Output the (X, Y) coordinate of the center of the cell containing the given text.  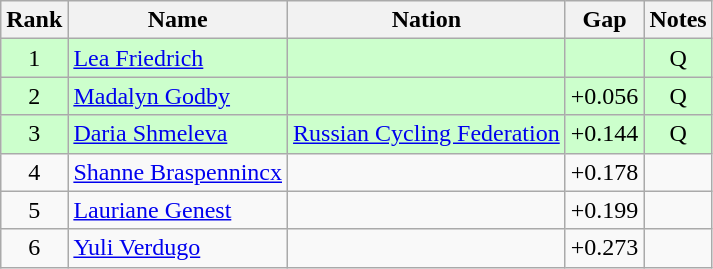
5 (34, 210)
Daria Shmeleva (178, 134)
+0.144 (604, 134)
Russian Cycling Federation (427, 134)
6 (34, 248)
Rank (34, 20)
Yuli Verdugo (178, 248)
Nation (427, 20)
+0.199 (604, 210)
Lauriane Genest (178, 210)
2 (34, 96)
Shanne Braspennincx (178, 172)
+0.056 (604, 96)
Name (178, 20)
+0.178 (604, 172)
3 (34, 134)
1 (34, 58)
+0.273 (604, 248)
Gap (604, 20)
4 (34, 172)
Madalyn Godby (178, 96)
Notes (678, 20)
Lea Friedrich (178, 58)
